Identify which cell holds the provided text, then report its [x, y] central coordinate. 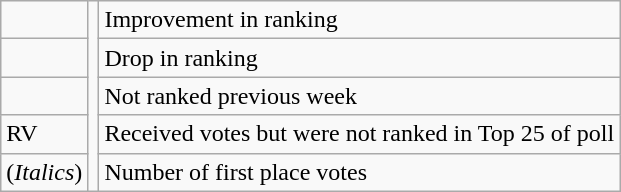
RV [44, 134]
Not ranked previous week [360, 96]
Number of first place votes [360, 172]
(Italics) [44, 172]
Received votes but were not ranked in Top 25 of poll [360, 134]
Drop in ranking [360, 58]
Improvement in ranking [360, 20]
